Pinpoint the cell where the given text exists, returning its (x, y) midpoint coordinate. 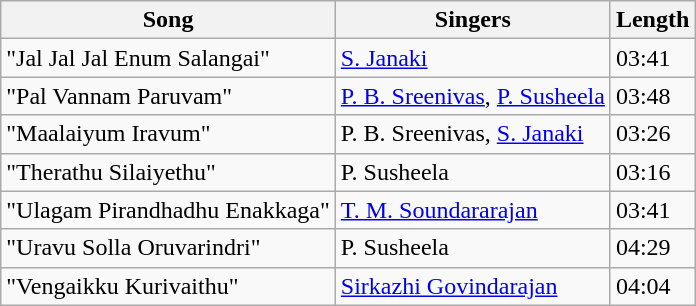
03:16 (652, 172)
"Vengaikku Kurivaithu" (168, 286)
04:04 (652, 286)
T. M. Soundararajan (472, 210)
03:26 (652, 134)
Song (168, 20)
P. B. Sreenivas, P. Susheela (472, 96)
"Jal Jal Jal Enum Salangai" (168, 58)
P. B. Sreenivas, S. Janaki (472, 134)
"Ulagam Pirandhadhu Enakkaga" (168, 210)
"Uravu Solla Oruvarindri" (168, 248)
"Maalaiyum Iravum" (168, 134)
03:48 (652, 96)
Length (652, 20)
Singers (472, 20)
04:29 (652, 248)
S. Janaki (472, 58)
"Pal Vannam Paruvam" (168, 96)
"Therathu Silaiyethu" (168, 172)
Sirkazhi Govindarajan (472, 286)
